Locate the cell with the specified text and output its (x, y) center coordinate. 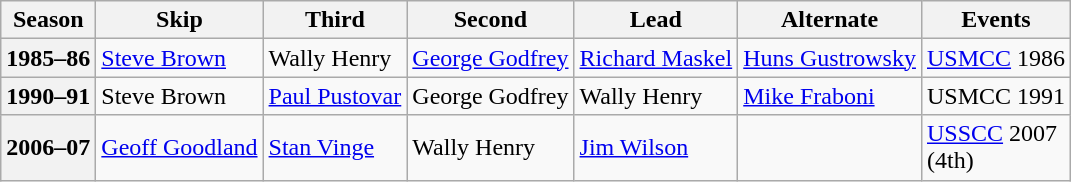
Richard Maskel (656, 58)
Mike Fraboni (830, 96)
Jim Wilson (656, 148)
Geoff Goodland (180, 148)
Second (490, 20)
USMCC 1991 (996, 96)
Events (996, 20)
Season (48, 20)
Third (335, 20)
2006–07 (48, 148)
USSCC 2007 (4th) (996, 148)
Paul Pustovar (335, 96)
Lead (656, 20)
Alternate (830, 20)
Stan Vinge (335, 148)
USMCC 1986 (996, 58)
1990–91 (48, 96)
Huns Gustrowsky (830, 58)
1985–86 (48, 58)
Skip (180, 20)
